Detect which cell encompasses the target text, then output its [X, Y] center coordinate. 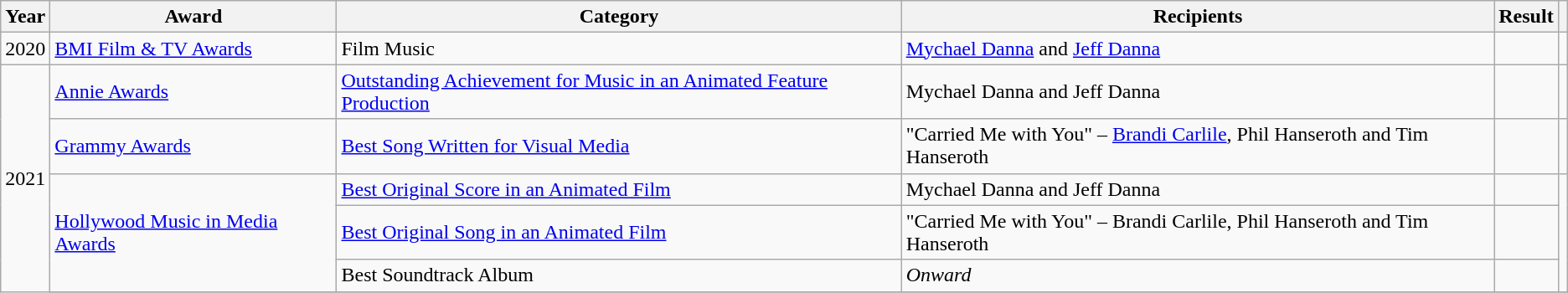
Result [1526, 17]
2021 [25, 177]
Best Soundtrack Album [619, 275]
Annie Awards [193, 92]
Best Song Written for Visual Media [619, 146]
2020 [25, 49]
Outstanding Achievement for Music in an Animated Feature Production [619, 92]
Best Original Song in an Animated Film [619, 233]
BMI Film & TV Awards [193, 49]
Onward [1198, 275]
Film Music [619, 49]
Award [193, 17]
Category [619, 17]
Year [25, 17]
Grammy Awards [193, 146]
Recipients [1198, 17]
Best Original Score in an Animated Film [619, 189]
Hollywood Music in Media Awards [193, 233]
